Return [x, y] of the center of cell containing provided text 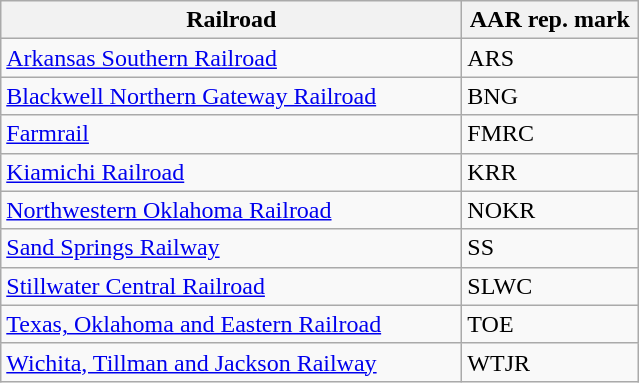
BNG [550, 96]
ARS [550, 58]
Blackwell Northern Gateway Railroad [232, 96]
AAR rep. mark [550, 20]
TOE [550, 324]
Stillwater Central Railroad [232, 286]
KRR [550, 172]
SS [550, 248]
FMRC [550, 134]
Railroad [232, 20]
Kiamichi Railroad [232, 172]
NOKR [550, 210]
WTJR [550, 362]
SLWC [550, 286]
Northwestern Oklahoma Railroad [232, 210]
Texas, Oklahoma and Eastern Railroad [232, 324]
Arkansas Southern Railroad [232, 58]
Farmrail [232, 134]
Sand Springs Railway [232, 248]
Wichita, Tillman and Jackson Railway [232, 362]
